Identify which cell holds the provided text, then report its [x, y] central coordinate. 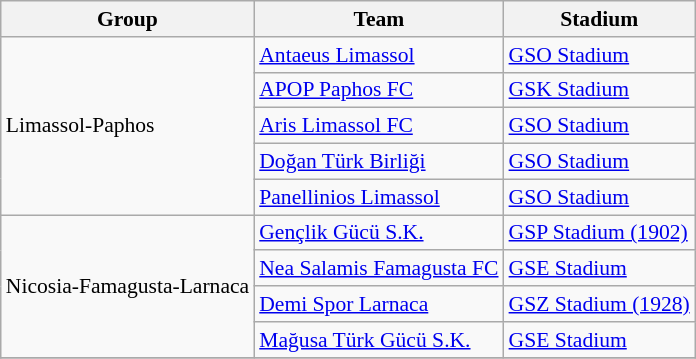
APOP Paphos FC [378, 90]
Stadium [600, 19]
Gençlik Gücü S.K. [378, 233]
Group [128, 19]
Antaeus Limassol [378, 55]
GSP Stadium (1902) [600, 233]
Nea Salamis Famagusta FC [378, 269]
Team [378, 19]
Panellinios Limassol [378, 197]
Demi Spor Larnaca [378, 304]
Limassol-Paphos [128, 126]
Aris Limassol FC [378, 126]
Doğan Türk Birliği [378, 162]
GSZ Stadium (1928) [600, 304]
GSK Stadium [600, 90]
Mağusa Türk Gücü S.K. [378, 340]
Nicosia-Famagusta-Larnaca [128, 286]
